Determine the (x, y) coordinate at the center of the cell enclosing the given text.  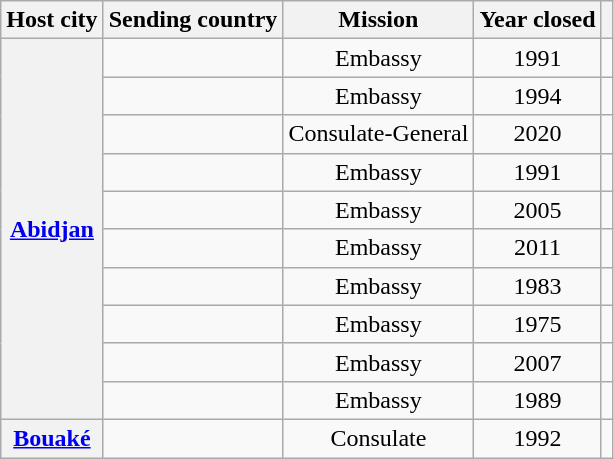
1992 (538, 438)
1989 (538, 400)
Consulate (378, 438)
Sending country (193, 20)
1994 (538, 96)
2020 (538, 134)
Consulate-General (378, 134)
2005 (538, 210)
1983 (538, 286)
Abidjan (52, 230)
Bouaké (52, 438)
Year closed (538, 20)
1975 (538, 324)
2011 (538, 248)
Host city (52, 20)
2007 (538, 362)
Mission (378, 20)
